Capture the cell that displays the provided text and extract its (x, y) central coordinate. 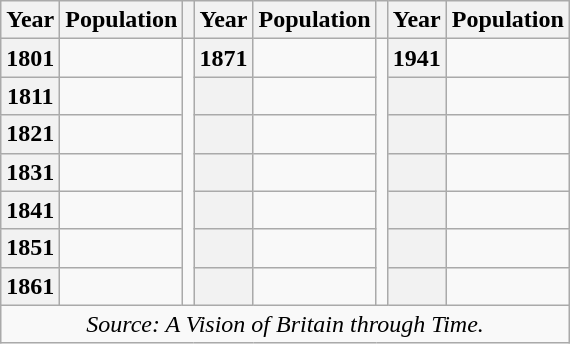
1851 (30, 248)
1821 (30, 134)
1861 (30, 286)
1941 (416, 58)
1801 (30, 58)
Source: A Vision of Britain through Time. (286, 324)
1841 (30, 210)
1831 (30, 172)
1871 (224, 58)
1811 (30, 96)
